Identify which cell holds the provided text, then report its (x, y) central coordinate. 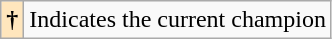
† (12, 20)
Indicates the current champion (178, 20)
